Return (X, Y) of the center of cell containing provided text 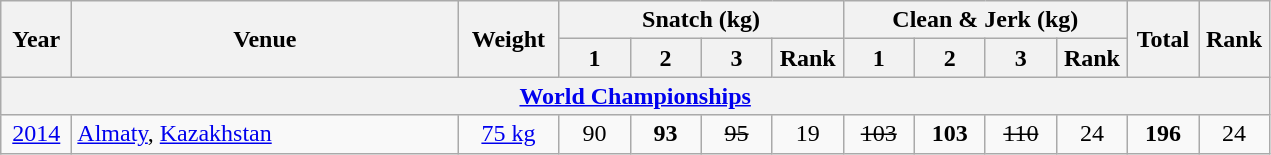
19 (808, 134)
110 (1020, 134)
90 (594, 134)
Weight (508, 39)
World Championships (636, 96)
Venue (265, 39)
Clean & Jerk (kg) (985, 20)
Year (36, 39)
93 (666, 134)
2014 (36, 134)
Snatch (kg) (701, 20)
Almaty, Kazakhstan (265, 134)
196 (1162, 134)
Total (1162, 39)
95 (736, 134)
75 kg (508, 134)
